Pinpoint the cell where the given text exists, returning its [X, Y] midpoint coordinate. 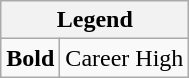
Career High [124, 58]
Legend [95, 20]
Bold [30, 58]
